Return (x, y) of the center of cell containing provided text 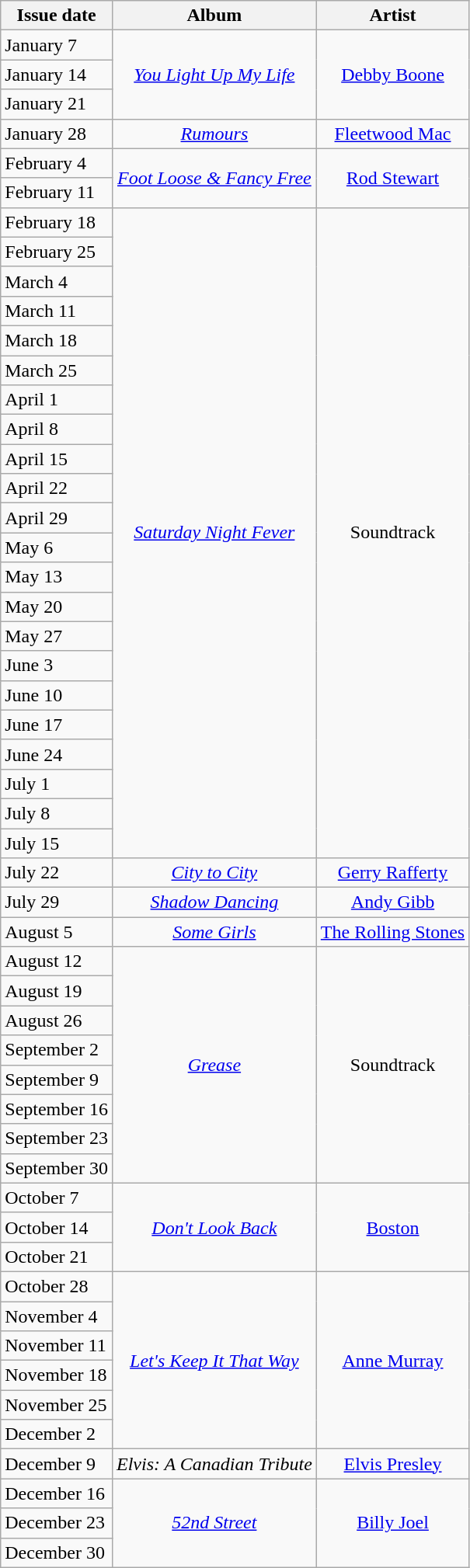
July 22 (57, 873)
Let's Keep It That Way (214, 1360)
October 14 (57, 1227)
February 18 (57, 222)
March 4 (57, 281)
July 1 (57, 784)
November 25 (57, 1405)
October 28 (57, 1286)
April 1 (57, 400)
Rod Stewart (392, 178)
October 21 (57, 1257)
January 28 (57, 134)
January 14 (57, 75)
Fleetwood Mac (392, 134)
Gerry Rafferty (392, 873)
May 6 (57, 548)
December 9 (57, 1464)
April 15 (57, 459)
Andy Gibb (392, 902)
Album (214, 16)
May 13 (57, 577)
July 15 (57, 843)
August 5 (57, 932)
June 3 (57, 666)
Billy Joel (392, 1523)
March 11 (57, 311)
Elvis: A Canadian Tribute (214, 1464)
May 20 (57, 607)
June 10 (57, 695)
August 12 (57, 961)
The Rolling Stones (392, 932)
Artist (392, 16)
March 25 (57, 370)
Rumours (214, 134)
December 16 (57, 1493)
April 22 (57, 488)
Some Girls (214, 932)
November 11 (57, 1346)
August 26 (57, 1020)
September 30 (57, 1168)
January 21 (57, 104)
Issue date (57, 16)
Saturday Night Fever (214, 533)
Debby Boone (392, 75)
Anne Murray (392, 1360)
May 27 (57, 636)
April 8 (57, 429)
August 19 (57, 991)
July 29 (57, 902)
April 29 (57, 518)
September 2 (57, 1050)
September 23 (57, 1139)
Foot Loose & Fancy Free (214, 178)
52nd Street (214, 1523)
December 23 (57, 1523)
You Light Up My Life (214, 75)
City to City (214, 873)
December 30 (57, 1552)
June 24 (57, 754)
Grease (214, 1065)
September 9 (57, 1080)
December 2 (57, 1434)
November 18 (57, 1375)
July 8 (57, 813)
Shadow Dancing (214, 902)
Don't Look Back (214, 1227)
January 7 (57, 45)
October 7 (57, 1198)
February 11 (57, 193)
September 16 (57, 1109)
February 4 (57, 163)
June 17 (57, 725)
Boston (392, 1227)
March 18 (57, 340)
February 25 (57, 252)
November 4 (57, 1316)
Elvis Presley (392, 1464)
